Pinpoint the cell where the given text exists, returning its (X, Y) midpoint coordinate. 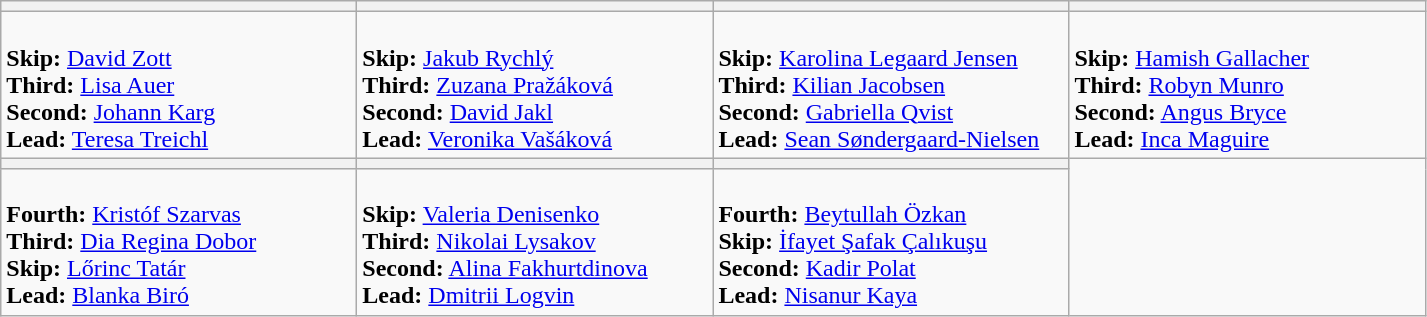
Skip: Valeria Denisenko Third: Nikolai Lysakov Second: Alina Fakhurtdinova Lead: Dmitrii Logvin (535, 242)
Skip: Karolina Legaard Jensen Third: Kilian Jacobsen Second: Gabriella Qvist Lead: Sean Søndergaard-Nielsen (891, 85)
Skip: Hamish Gallacher Third: Robyn Munro Second: Angus Bryce Lead: Inca Maguire (1247, 85)
Skip: Jakub Rychlý Third: Zuzana Pražáková Second: David Jakl Lead: Veronika Vašáková (535, 85)
Fourth: Kristóf Szarvas Third: Dia Regina Dobor Skip: Lőrinc Tatár Lead: Blanka Biró (179, 242)
Skip: David Zott Third: Lisa Auer Second: Johann Karg Lead: Teresa Treichl (179, 85)
Fourth: Beytullah Özkan Skip: İfayet Şafak Çalıkuşu Second: Kadir Polat Lead: Nisanur Kaya (891, 242)
